Search for the cell housing the specified text and yield its (x, y) center coordinate. 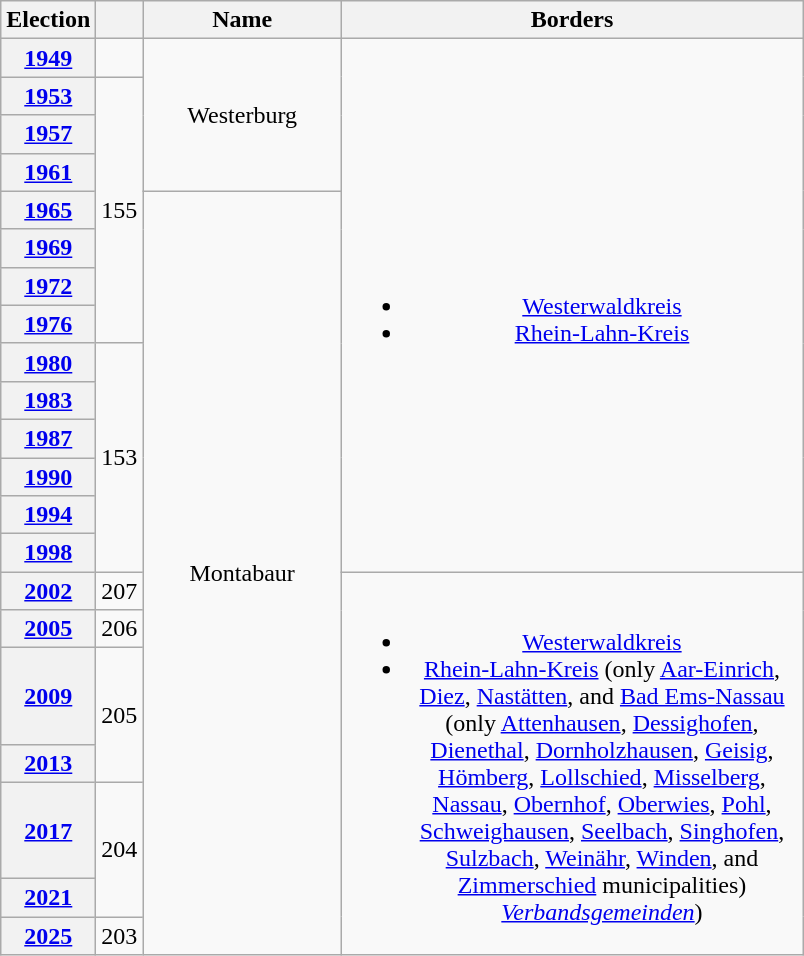
203 (120, 936)
1953 (48, 96)
1976 (48, 324)
207 (120, 591)
1980 (48, 362)
206 (120, 629)
1994 (48, 515)
Name (242, 20)
Montabaur (242, 573)
2025 (48, 936)
1957 (48, 134)
1965 (48, 210)
205 (120, 715)
2017 (48, 830)
2005 (48, 629)
WesterwaldkreisRhein-Lahn-Kreis (572, 306)
1987 (48, 438)
Westerburg (242, 115)
2021 (48, 898)
2009 (48, 696)
153 (120, 457)
1969 (48, 248)
Election (48, 20)
1949 (48, 58)
1998 (48, 553)
1961 (48, 172)
2013 (48, 763)
1990 (48, 477)
Borders (572, 20)
204 (120, 849)
1983 (48, 400)
2002 (48, 591)
1972 (48, 286)
155 (120, 210)
